Return the (X, Y) coordinate for the center point of the cell that contains the specified text.  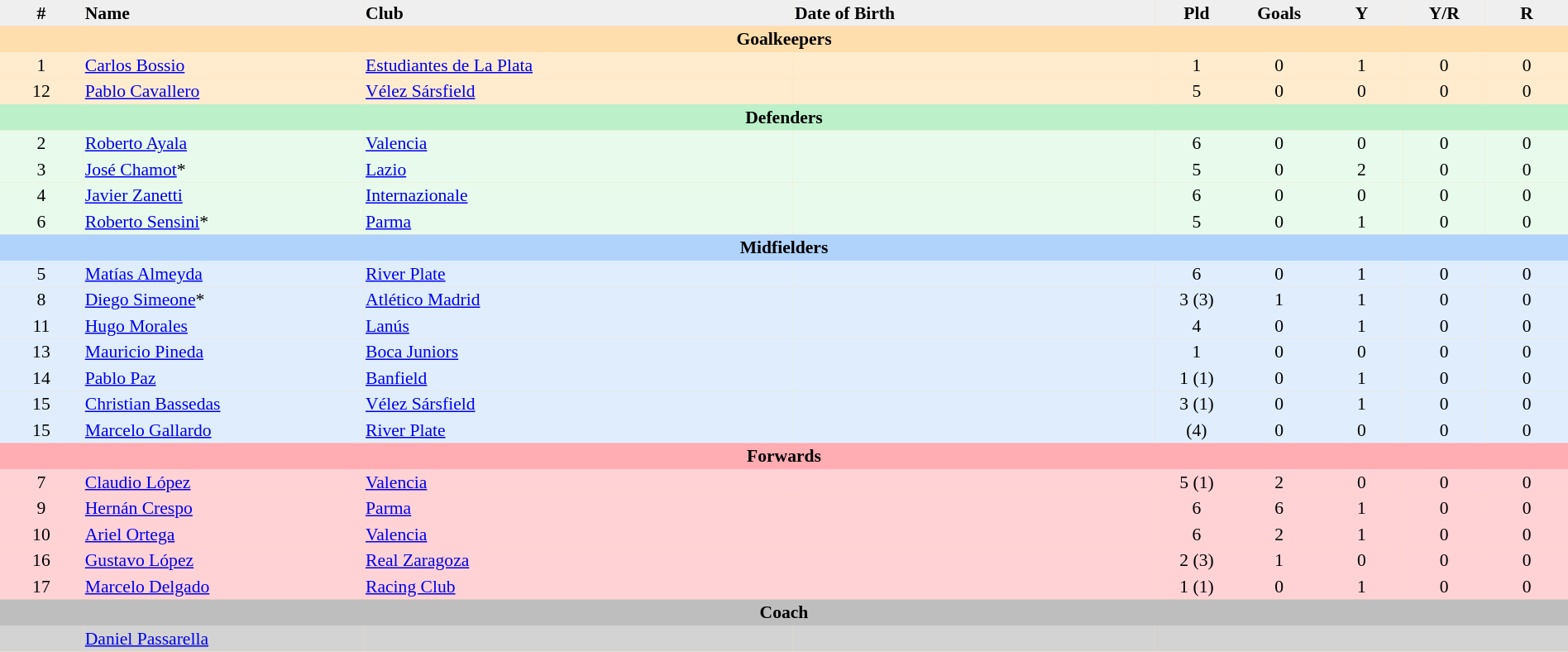
3 (3) (1197, 300)
3 (41, 170)
Marcelo Delgado (223, 587)
Ariel Ortega (223, 535)
3 (1) (1197, 404)
17 (41, 587)
13 (41, 352)
Pld (1197, 13)
Name (223, 13)
5 (1) (1197, 482)
7 (41, 482)
Lazio (577, 170)
Hernán Crespo (223, 508)
Defenders (784, 117)
# (41, 13)
Pablo Paz (223, 378)
Roberto Ayala (223, 144)
11 (41, 326)
Atlético Madrid (577, 300)
14 (41, 378)
9 (41, 508)
Estudiantes de La Plata (577, 65)
Daniel Passarella (223, 639)
Marcelo Gallardo (223, 430)
8 (41, 300)
Matías Almeyda (223, 274)
Mauricio Pineda (223, 352)
Coach (784, 612)
Goalkeepers (784, 40)
Lanús (577, 326)
Carlos Bossio (223, 65)
Hugo Morales (223, 326)
Club (577, 13)
Banfield (577, 378)
Christian Bassedas (223, 404)
José Chamot* (223, 170)
Internazionale (577, 195)
R (1527, 13)
(4) (1197, 430)
16 (41, 561)
Diego Simeone* (223, 300)
Gustavo López (223, 561)
Y (1362, 13)
Roberto Sensini* (223, 222)
2 (3) (1197, 561)
Claudio López (223, 482)
Racing Club (577, 587)
Goals (1279, 13)
Boca Juniors (577, 352)
Y/R (1444, 13)
10 (41, 535)
Forwards (784, 457)
Pablo Cavallero (223, 91)
Midfielders (784, 248)
Date of Birth (974, 13)
12 (41, 91)
Javier Zanetti (223, 195)
Real Zaragoza (577, 561)
